Find where the given text appears and provide that cell's center as (X, Y) coordinate. 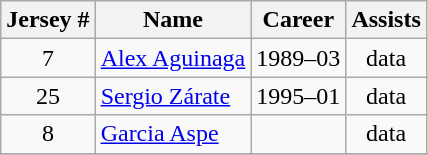
Career (298, 20)
Garcia Aspe (173, 134)
Jersey # (48, 20)
1989–03 (298, 58)
Name (173, 20)
7 (48, 58)
8 (48, 134)
Sergio Zárate (173, 96)
1995–01 (298, 96)
Alex Aguinaga (173, 58)
25 (48, 96)
Assists (386, 20)
